Output the [X, Y] coordinate of the center of the cell containing the given text.  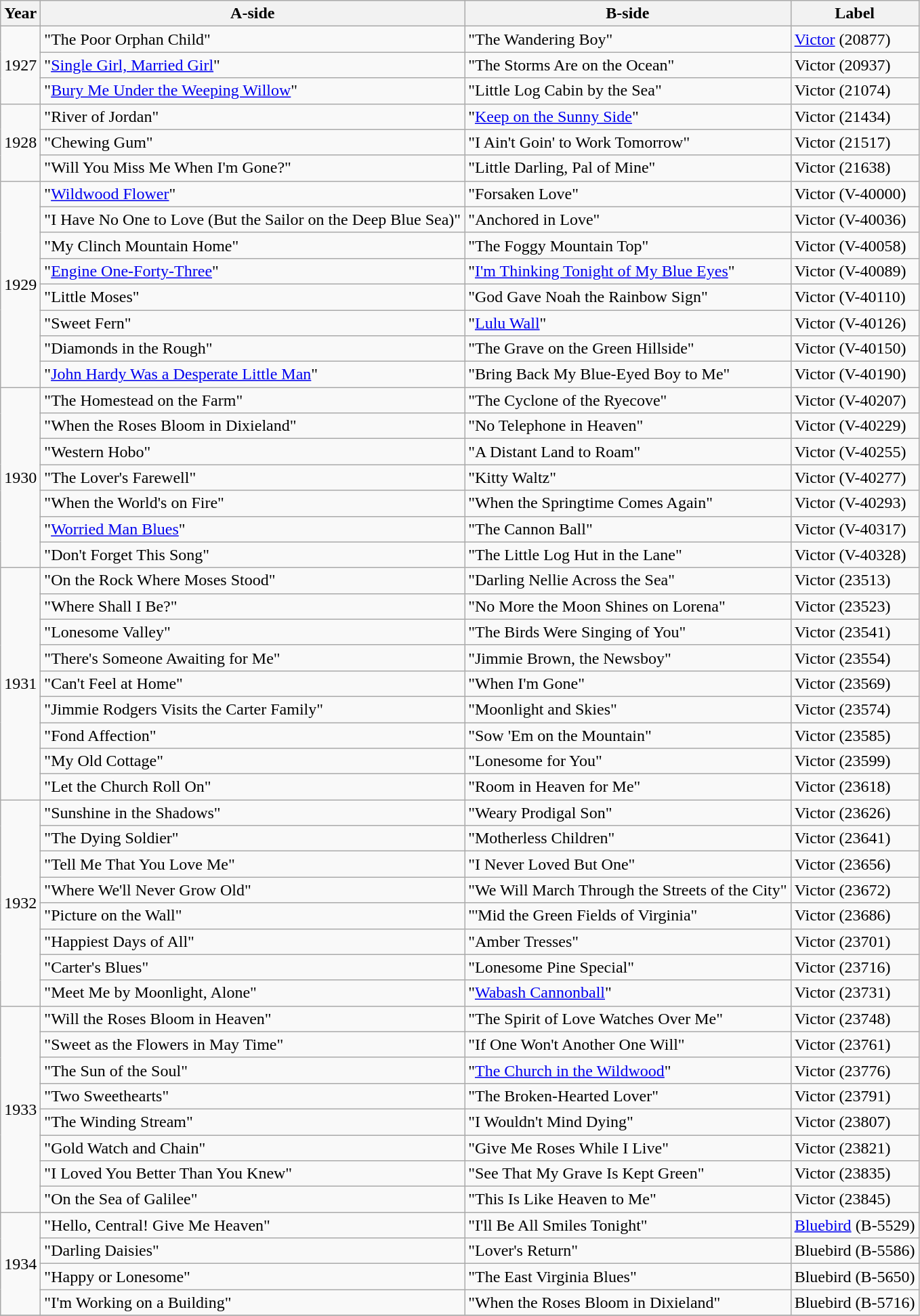
Victor (V-40190) [855, 375]
1928 [20, 142]
1934 [20, 1264]
"See That My Grave Is Kept Green" [627, 1174]
B-side [627, 14]
"The Cannon Ball" [627, 529]
"Tell Me That You Love Me" [253, 864]
"Can't Feel at Home" [253, 683]
Victor (23523) [855, 606]
A-side [253, 14]
"Sweet as the Flowers in May Time" [253, 1044]
Victor (23641) [855, 839]
Victor (V-40058) [855, 245]
"I Have No One to Love (But the Sailor on the Deep Blue Sea)" [253, 219]
Victor (V-40255) [855, 452]
"I'll Be All Smiles Tonight" [627, 1225]
"Room in Heaven for Me" [627, 787]
"Meet Me by Moonlight, Alone" [253, 993]
"God Gave Noah the Rainbow Sign" [627, 297]
Victor (23686) [855, 916]
Victor (23672) [855, 890]
"Sweet Fern" [253, 323]
"The Poor Orphan Child" [253, 39]
"On the Rock Where Moses Stood" [253, 580]
1930 [20, 477]
Victor (V-40110) [855, 297]
"Jimmie Brown, the Newsboy" [627, 658]
Victor (V-40000) [855, 194]
"Lonesome Pine Special" [627, 967]
"Darling Nellie Across the Sea" [627, 580]
Victor (V-40089) [855, 271]
"Give Me Roses While I Live" [627, 1148]
Victor (23701) [855, 941]
Victor (V-40277) [855, 477]
"The Sun of the Soul" [253, 1070]
"Gold Watch and Chain" [253, 1148]
Victor (21638) [855, 168]
"The Foggy Mountain Top" [627, 245]
"Forsaken Love" [627, 194]
"The Spirit of Love Watches Over Me" [627, 1019]
1927 [20, 65]
Victor (23569) [855, 683]
Victor (21074) [855, 91]
"Anchored in Love" [627, 219]
"Let the Church Roll On" [253, 787]
"Motherless Children" [627, 839]
"Bring Back My Blue-Eyed Boy to Me" [627, 375]
"Picture on the Wall" [253, 916]
"I Ain't Goin' to Work Tomorrow" [627, 142]
Victor (23731) [855, 993]
"Bury Me Under the Weeping Willow" [253, 91]
Victor (23807) [855, 1122]
"Lonesome Valley" [253, 632]
Victor (20937) [855, 65]
Victor (V-40328) [855, 555]
"Where We'll Never Grow Old" [253, 890]
"Moonlight and Skies" [627, 709]
Victor (V-40207) [855, 400]
1929 [20, 284]
"I'm Working on a Building" [253, 1302]
"The Little Log Hut in the Lane" [627, 555]
"When the Springtime Comes Again" [627, 503]
Victor (23821) [855, 1148]
"Darling Daisies" [253, 1251]
"Weary Prodigal Son" [627, 813]
"The Birds Were Singing of You" [627, 632]
"Lover's Return" [627, 1251]
"Kitty Waltz" [627, 477]
"Little Darling, Pal of Mine" [627, 168]
Victor (23585) [855, 735]
"The Storms Are on the Ocean" [627, 65]
"Western Hobo" [253, 452]
"Lonesome for You" [627, 761]
"Fond Affection" [253, 735]
"Single Girl, Married Girl" [253, 65]
"Engine One-Forty-Three" [253, 271]
"The Cyclone of the Ryecove" [627, 400]
Bluebird (B-5586) [855, 1251]
1933 [20, 1109]
"No Telephone in Heaven" [627, 426]
Victor (23748) [855, 1019]
"The Lover's Farewell" [253, 477]
"Little Moses" [253, 297]
"Chewing Gum" [253, 142]
"The Dying Soldier" [253, 839]
"River of Jordan" [253, 116]
Bluebird (B-5650) [855, 1277]
"Sunshine in the Shadows" [253, 813]
Victor (23776) [855, 1070]
1932 [20, 903]
"Will You Miss Me When I'm Gone?" [253, 168]
Victor (V-40150) [855, 349]
Victor (21434) [855, 116]
Victor (23835) [855, 1174]
1931 [20, 684]
"I Wouldn't Mind Dying" [627, 1122]
"Don't Forget This Song" [253, 555]
"Jimmie Rodgers Visits the Carter Family" [253, 709]
"My Clinch Mountain Home" [253, 245]
"Happy or Lonesome" [253, 1277]
Year [20, 14]
"This Is Like Heaven to Me" [627, 1200]
"Sow 'Em on the Mountain" [627, 735]
"The Broken-Hearted Lover" [627, 1096]
"When the World's on Fire" [253, 503]
Victor (V-40229) [855, 426]
Victor (23656) [855, 864]
"My Old Cottage" [253, 761]
Victor (23574) [855, 709]
"Wildwood Flower" [253, 194]
"When I'm Gone" [627, 683]
"The Church in the Wildwood" [627, 1070]
"Amber Tresses" [627, 941]
Victor (23618) [855, 787]
"Lulu Wall" [627, 323]
"The Winding Stream" [253, 1122]
Victor (V-40293) [855, 503]
"There's Someone Awaiting for Me" [253, 658]
"Diamonds in the Rough" [253, 349]
Victor (21517) [855, 142]
"Carter's Blues" [253, 967]
"Two Sweethearts" [253, 1096]
"Will the Roses Bloom in Heaven" [253, 1019]
"John Hardy Was a Desperate Little Man" [253, 375]
Victor (V-40317) [855, 529]
"Keep on the Sunny Side" [627, 116]
"Happiest Days of All" [253, 941]
"On the Sea of Galilee" [253, 1200]
Victor (23513) [855, 580]
"Little Log Cabin by the Sea" [627, 91]
"If One Won't Another One Will" [627, 1044]
"Wabash Cannonball" [627, 993]
"I Never Loved But One" [627, 864]
"I'm Thinking Tonight of My Blue Eyes" [627, 271]
Bluebird (B-5716) [855, 1302]
Victor (23554) [855, 658]
Victor (23845) [855, 1200]
Victor (23716) [855, 967]
"'Mid the Green Fields of Virginia" [627, 916]
Label [855, 14]
"The Wandering Boy" [627, 39]
"Hello, Central! Give Me Heaven" [253, 1225]
"Worried Man Blues" [253, 529]
"A Distant Land to Roam" [627, 452]
"I Loved You Better Than You Knew" [253, 1174]
Bluebird (B-5529) [855, 1225]
Victor (23761) [855, 1044]
Victor (23791) [855, 1096]
"Where Shall I Be?" [253, 606]
"We Will March Through the Streets of the City" [627, 890]
"The East Virginia Blues" [627, 1277]
"The Grave on the Green Hillside" [627, 349]
Victor (20877) [855, 39]
Victor (V-40126) [855, 323]
Victor (V-40036) [855, 219]
Victor (23626) [855, 813]
"No More the Moon Shines on Lorena" [627, 606]
Victor (23599) [855, 761]
"The Homestead on the Farm" [253, 400]
Victor (23541) [855, 632]
